Output the [X, Y] coordinate of the center of the cell containing the given text.  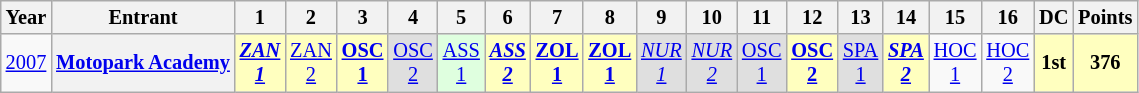
14 [906, 17]
8 [610, 17]
1st [1054, 63]
NUR1 [661, 63]
2007 [26, 63]
16 [1008, 17]
1 [260, 17]
15 [956, 17]
Year [26, 17]
NUR2 [712, 63]
13 [860, 17]
Motopark Academy [143, 63]
9 [661, 17]
Points [1105, 17]
2 [311, 17]
6 [508, 17]
ZAN1 [260, 63]
ZAN2 [311, 63]
Entrant [143, 17]
10 [712, 17]
4 [412, 17]
SPA2 [906, 63]
11 [762, 17]
7 [558, 17]
ASS2 [508, 63]
HOC2 [1008, 63]
DC [1054, 17]
SPA1 [860, 63]
3 [363, 17]
5 [462, 17]
376 [1105, 63]
ASS1 [462, 63]
HOC1 [956, 63]
12 [812, 17]
